Identify which cell holds the provided text, then report its (x, y) central coordinate. 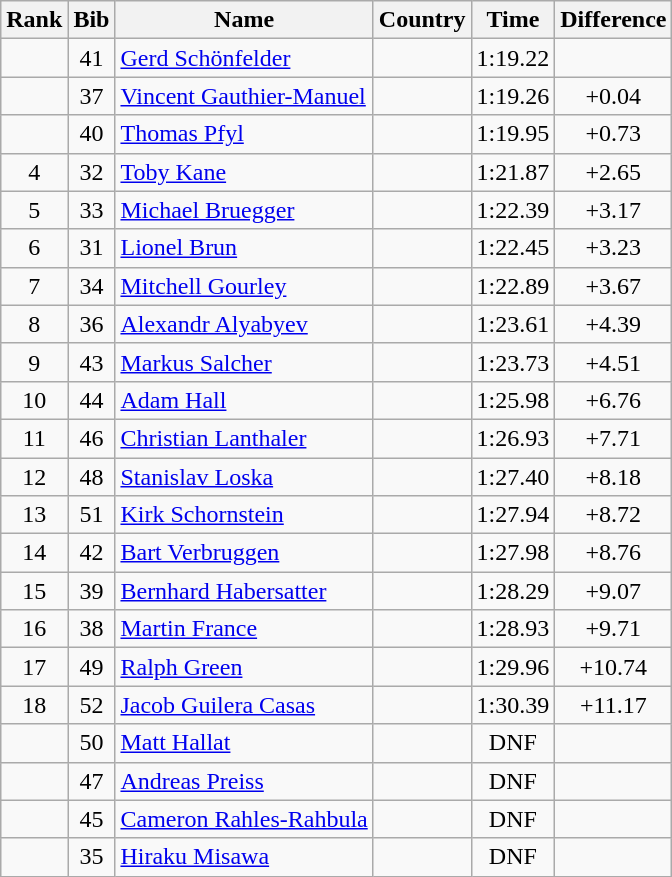
Adam Hall (244, 400)
+8.76 (614, 553)
+9.07 (614, 591)
18 (34, 705)
Martin France (244, 629)
Markus Salcher (244, 362)
Stanislav Loska (244, 477)
+3.23 (614, 248)
47 (92, 781)
Jacob Guilera Casas (244, 705)
38 (92, 629)
52 (92, 705)
44 (92, 400)
+0.04 (614, 96)
42 (92, 553)
Name (244, 20)
31 (92, 248)
+6.76 (614, 400)
+3.67 (614, 286)
1:22.45 (513, 248)
15 (34, 591)
45 (92, 819)
37 (92, 96)
Michael Bruegger (244, 210)
1:21.87 (513, 172)
1:27.40 (513, 477)
+4.51 (614, 362)
1:28.93 (513, 629)
14 (34, 553)
Hiraku Misawa (244, 857)
Rank (34, 20)
+4.39 (614, 324)
16 (34, 629)
50 (92, 743)
Thomas Pfyl (244, 134)
17 (34, 667)
Matt Hallat (244, 743)
+8.18 (614, 477)
48 (92, 477)
1:23.73 (513, 362)
+7.71 (614, 438)
1:19.22 (513, 58)
Gerd Schönfelder (244, 58)
11 (34, 438)
Alexandr Alyabyev (244, 324)
1:25.98 (513, 400)
12 (34, 477)
1:19.95 (513, 134)
Kirk Schornstein (244, 515)
+3.17 (614, 210)
+0.73 (614, 134)
Bernhard Habersatter (244, 591)
1:27.94 (513, 515)
36 (92, 324)
9 (34, 362)
1:28.29 (513, 591)
+8.72 (614, 515)
Cameron Rahles-Rahbula (244, 819)
Bib (92, 20)
46 (92, 438)
40 (92, 134)
41 (92, 58)
Lionel Brun (244, 248)
51 (92, 515)
1:27.98 (513, 553)
Christian Lanthaler (244, 438)
Time (513, 20)
Bart Verbruggen (244, 553)
13 (34, 515)
Andreas Preiss (244, 781)
39 (92, 591)
7 (34, 286)
1:19.26 (513, 96)
10 (34, 400)
35 (92, 857)
1:26.93 (513, 438)
Country (422, 20)
32 (92, 172)
6 (34, 248)
Mitchell Gourley (244, 286)
1:23.61 (513, 324)
+11.17 (614, 705)
Ralph Green (244, 667)
Difference (614, 20)
43 (92, 362)
1:22.89 (513, 286)
34 (92, 286)
5 (34, 210)
8 (34, 324)
4 (34, 172)
Toby Kane (244, 172)
1:30.39 (513, 705)
+10.74 (614, 667)
49 (92, 667)
1:22.39 (513, 210)
Vincent Gauthier-Manuel (244, 96)
+2.65 (614, 172)
33 (92, 210)
+9.71 (614, 629)
1:29.96 (513, 667)
